Search for the cell housing the specified text and yield its [x, y] center coordinate. 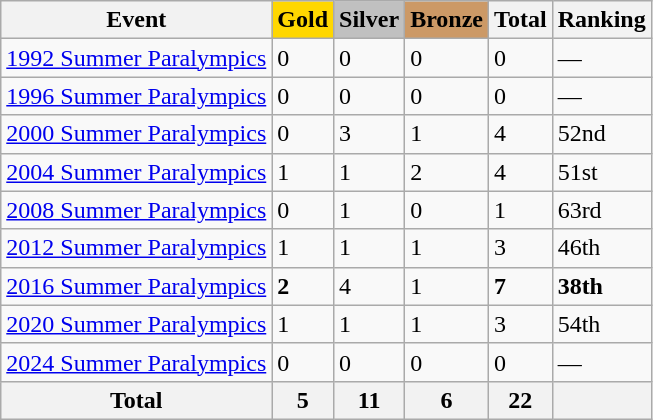
11 [370, 400]
2024 Summer Paralympics [136, 362]
2008 Summer Paralympics [136, 210]
5 [303, 400]
46th [602, 248]
38th [602, 286]
2020 Summer Paralympics [136, 324]
6 [447, 400]
52nd [602, 134]
Ranking [602, 20]
22 [521, 400]
Gold [303, 20]
2012 Summer Paralympics [136, 248]
7 [521, 286]
1992 Summer Paralympics [136, 58]
1996 Summer Paralympics [136, 96]
Silver [370, 20]
Event [136, 20]
2004 Summer Paralympics [136, 172]
2000 Summer Paralympics [136, 134]
2016 Summer Paralympics [136, 286]
51st [602, 172]
63rd [602, 210]
Bronze [447, 20]
54th [602, 324]
